From the cell containing the given text, extract its center point as [x, y] coordinate. 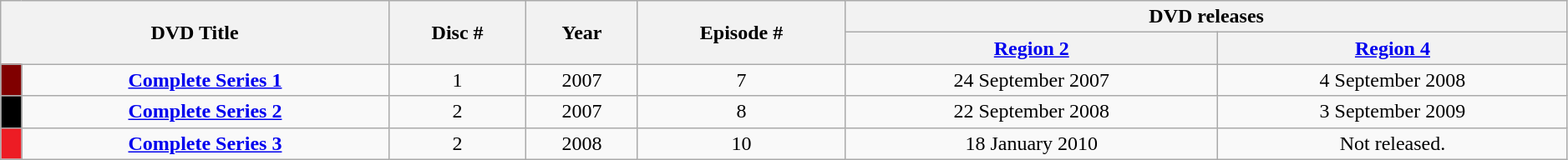
10 [742, 143]
7 [742, 80]
Disc # [458, 32]
24 September 2007 [1032, 80]
1 [458, 80]
Not released. [1393, 143]
3 September 2009 [1393, 112]
Complete Series 3 [206, 143]
2008 [581, 143]
4 September 2008 [1393, 80]
Region 4 [1393, 48]
Year [581, 32]
DVD Title [195, 32]
22 September 2008 [1032, 112]
Complete Series 1 [206, 80]
18 January 2010 [1032, 143]
DVD releases [1206, 17]
8 [742, 112]
Region 2 [1032, 48]
Episode # [742, 32]
Complete Series 2 [206, 112]
